Capture the cell that displays the provided text and extract its [x, y] central coordinate. 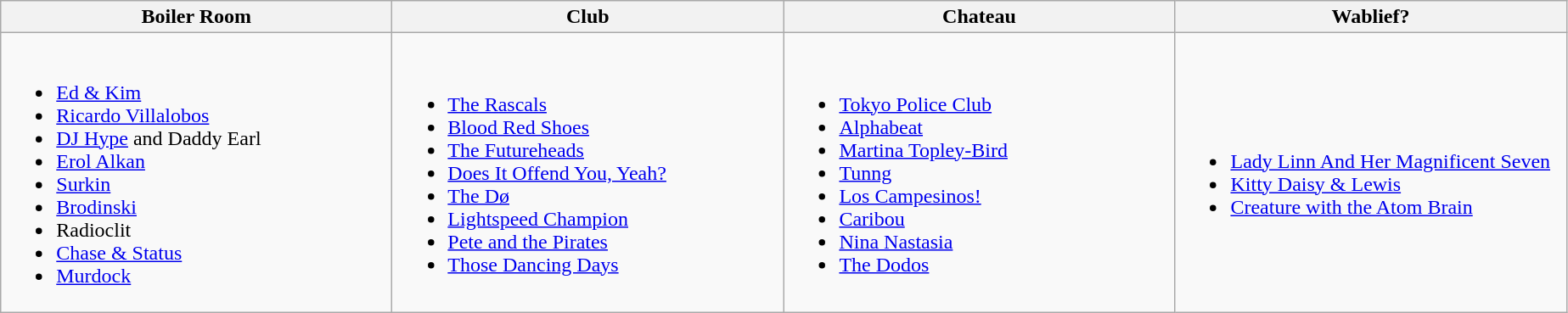
Ed & KimRicardo VillalobosDJ Hype and Daddy EarlErol AlkanSurkinBrodinskiRadioclitChase & StatusMurdock [197, 173]
Chateau [980, 17]
Wablief? [1370, 17]
Club [587, 17]
The RascalsBlood Red ShoesThe FutureheadsDoes It Offend You, Yeah?The DøLightspeed ChampionPete and the PiratesThose Dancing Days [587, 173]
Lady Linn And Her Magnificent SevenKitty Daisy & LewisCreature with the Atom Brain [1370, 173]
Boiler Room [197, 17]
Tokyo Police ClubAlphabeatMartina Topley-BirdTunngLos Campesinos!CaribouNina NastasiaThe Dodos [980, 173]
